Search for the cell housing the specified text and yield its (X, Y) center coordinate. 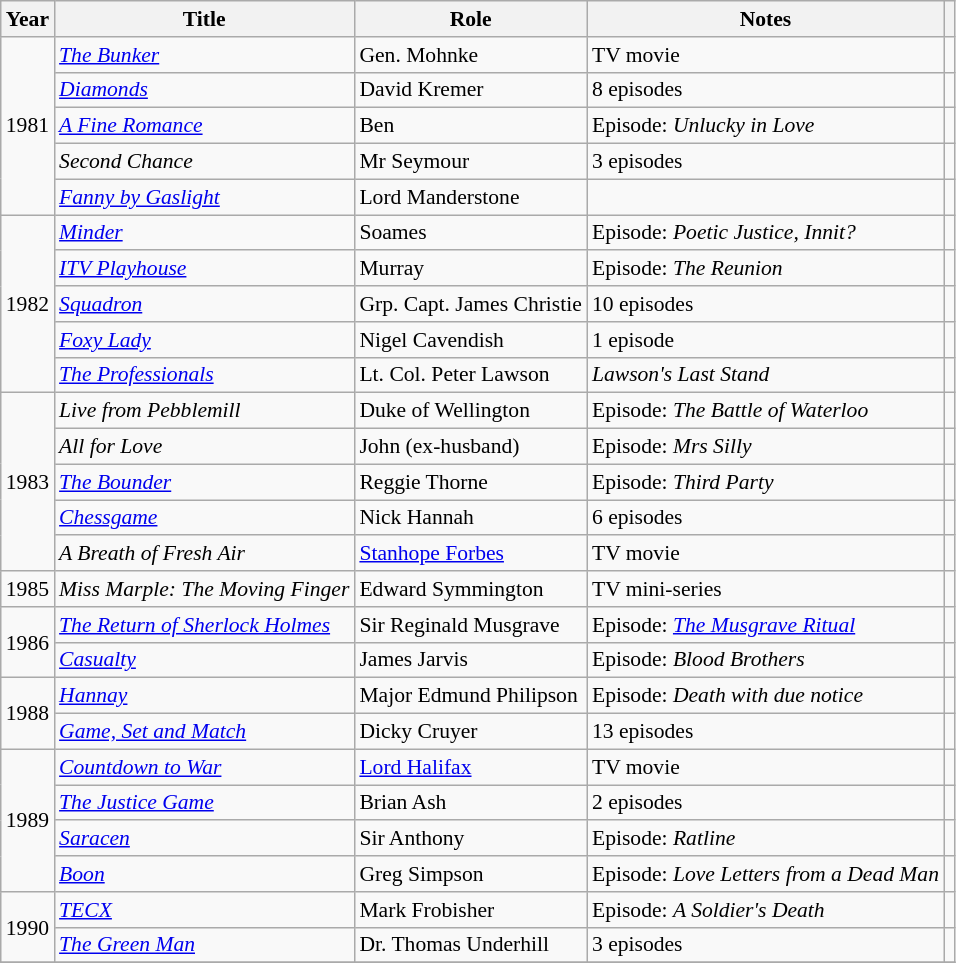
1982 (28, 304)
Diamonds (204, 90)
The Bunker (204, 55)
Live from Pebblemill (204, 411)
John (ex-husband) (470, 447)
1986 (28, 642)
1 episode (766, 340)
Miss Marple: The Moving Finger (204, 589)
1989 (28, 820)
Stanhope Forbes (470, 554)
Nigel Cavendish (470, 340)
Saracen (204, 839)
Hannay (204, 696)
The Professionals (204, 375)
Grp. Capt. James Christie (470, 304)
Reggie Thorne (470, 482)
Squadron (204, 304)
Ben (470, 126)
Murray (470, 269)
David Kremer (470, 90)
Game, Set and Match (204, 732)
Boon (204, 874)
Greg Simpson (470, 874)
10 episodes (766, 304)
Gen. Mohnke (470, 55)
James Jarvis (470, 660)
Chessgame (204, 518)
Episode: Unlucky in Love (766, 126)
Casualty (204, 660)
Dr. Thomas Underhill (470, 945)
1985 (28, 589)
Episode: Blood Brothers (766, 660)
1983 (28, 482)
1990 (28, 928)
2 episodes (766, 803)
The Return of Sherlock Holmes (204, 625)
Episode: The Reunion (766, 269)
Sir Anthony (470, 839)
Edward Symmington (470, 589)
Foxy Lady (204, 340)
6 episodes (766, 518)
Lord Halifax (470, 767)
Episode: A Soldier's Death (766, 910)
1981 (28, 126)
Title (204, 19)
Major Edmund Philipson (470, 696)
Lord Manderstone (470, 197)
Episode: The Battle of Waterloo (766, 411)
TV mini-series (766, 589)
Episode: Love Letters from a Dead Man (766, 874)
Fanny by Gaslight (204, 197)
Notes (766, 19)
Minder (204, 233)
Year (28, 19)
Nick Hannah (470, 518)
Role (470, 19)
Countdown to War (204, 767)
Lt. Col. Peter Lawson (470, 375)
Episode: Third Party (766, 482)
ITV Playhouse (204, 269)
Episode: Death with due notice (766, 696)
Mr Seymour (470, 162)
All for Love (204, 447)
The Justice Game (204, 803)
A Breath of Fresh Air (204, 554)
Soames (470, 233)
Mark Frobisher (470, 910)
Sir Reginald Musgrave (470, 625)
Brian Ash (470, 803)
Duke of Wellington (470, 411)
Episode: Ratline (766, 839)
Episode: The Musgrave Ritual (766, 625)
8 episodes (766, 90)
1988 (28, 714)
13 episodes (766, 732)
Lawson's Last Stand (766, 375)
Episode: Mrs Silly (766, 447)
TECX (204, 910)
Second Chance (204, 162)
Dicky Cruyer (470, 732)
A Fine Romance (204, 126)
The Bounder (204, 482)
The Green Man (204, 945)
Episode: Poetic Justice, Innit? (766, 233)
